Pinpoint the cell where the given text exists, returning its (x, y) midpoint coordinate. 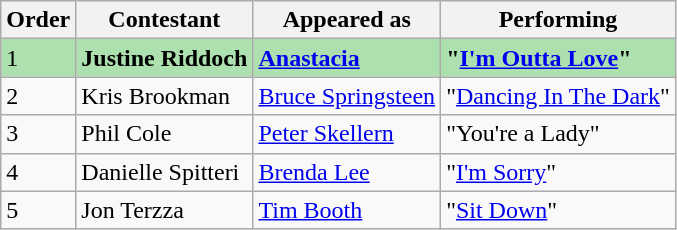
"Dancing In The Dark" (558, 96)
4 (38, 172)
Contestant (164, 20)
Phil Cole (164, 134)
Appeared as (347, 20)
Kris Brookman (164, 96)
Peter Skellern (347, 134)
3 (38, 134)
"Sit Down" (558, 210)
Jon Terzza (164, 210)
"You're a Lady" (558, 134)
Order (38, 20)
1 (38, 58)
Anastacia (347, 58)
Performing (558, 20)
Justine Riddoch (164, 58)
2 (38, 96)
"I'm Sorry" (558, 172)
"I'm Outta Love" (558, 58)
Brenda Lee (347, 172)
Tim Booth (347, 210)
5 (38, 210)
Bruce Springsteen (347, 96)
Danielle Spitteri (164, 172)
